Detect which cell encompasses the target text, then output its (x, y) center coordinate. 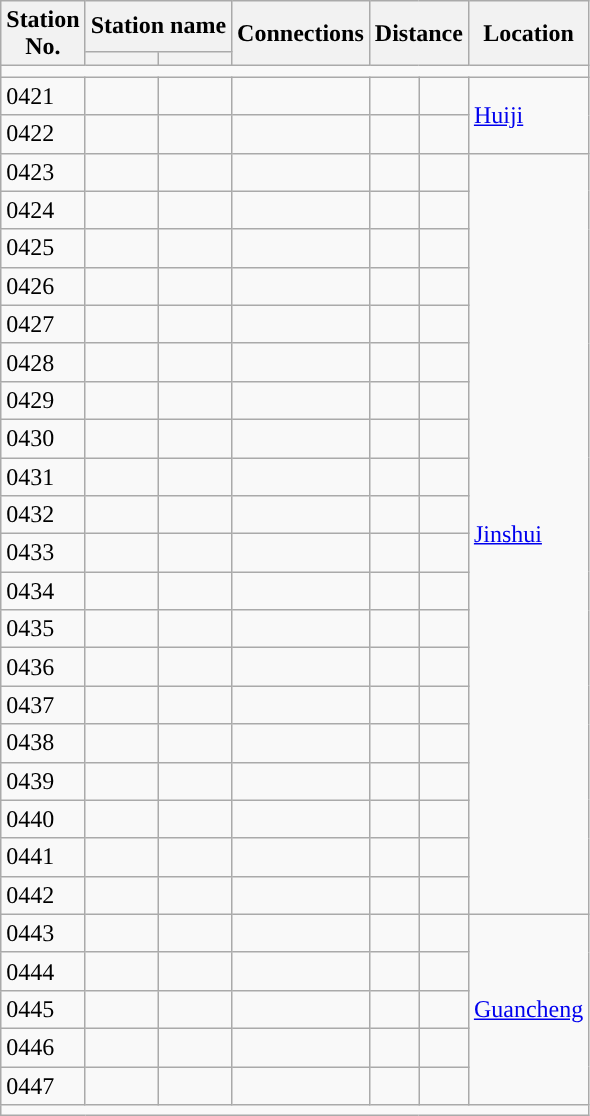
0425 (43, 248)
Connections (301, 34)
0447 (43, 1085)
0445 (43, 1009)
0446 (43, 1047)
Huiji (528, 115)
0443 (43, 933)
0442 (43, 895)
0426 (43, 286)
0424 (43, 210)
0429 (43, 400)
0434 (43, 591)
0438 (43, 743)
0422 (43, 134)
0440 (43, 819)
0423 (43, 172)
0421 (43, 96)
0433 (43, 553)
0437 (43, 705)
0436 (43, 667)
StationNo. (43, 34)
0430 (43, 438)
0431 (43, 477)
0435 (43, 629)
Station name (158, 26)
0439 (43, 781)
Jinshui (528, 534)
0432 (43, 515)
0441 (43, 857)
Distance (418, 34)
0427 (43, 324)
Location (528, 34)
Guancheng (528, 1009)
0444 (43, 971)
0428 (43, 362)
